Detect which cell encompasses the target text, then output its (x, y) center coordinate. 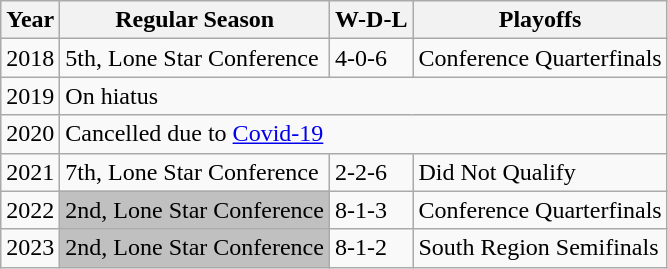
Regular Season (195, 20)
W-D-L (371, 20)
2018 (30, 58)
5th, Lone Star Conference (195, 58)
Year (30, 20)
Playoffs (540, 20)
Cancelled due to Covid-19 (364, 134)
4-0-6 (371, 58)
2023 (30, 248)
On hiatus (364, 96)
2021 (30, 172)
2-2-6 (371, 172)
South Region Semifinals (540, 248)
7th, Lone Star Conference (195, 172)
2019 (30, 96)
2022 (30, 210)
Did Not Qualify (540, 172)
2020 (30, 134)
8-1-2 (371, 248)
8-1-3 (371, 210)
